Identify which cell holds the provided text, then report its (x, y) central coordinate. 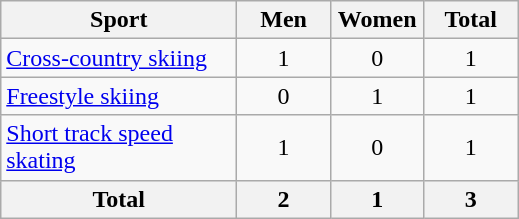
Sport (119, 20)
Women (377, 20)
Cross-country skiing (119, 58)
Short track speed skating (119, 148)
2 (284, 199)
Men (284, 20)
3 (471, 199)
Freestyle skiing (119, 96)
